Detect which cell encompasses the target text, then output its (X, Y) center coordinate. 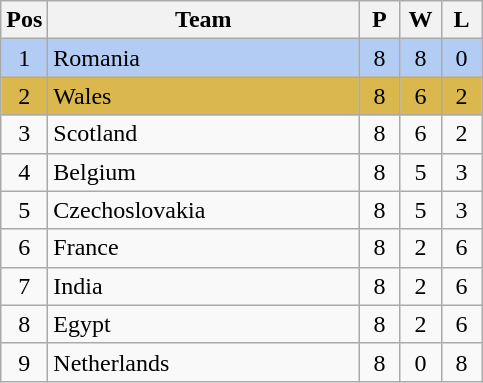
Egypt (204, 324)
7 (24, 286)
Wales (204, 96)
1 (24, 58)
9 (24, 362)
Scotland (204, 134)
Netherlands (204, 362)
Belgium (204, 172)
P (380, 20)
Czechoslovakia (204, 210)
India (204, 286)
4 (24, 172)
France (204, 248)
Pos (24, 20)
Romania (204, 58)
W (420, 20)
L (462, 20)
Team (204, 20)
